Pinpoint the cell where the given text exists, returning its (x, y) midpoint coordinate. 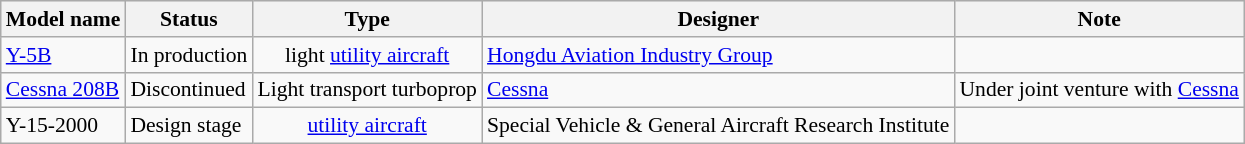
Type (367, 19)
Cessna (718, 90)
Discontinued (188, 90)
utility aircraft (367, 126)
Status (188, 19)
In production (188, 55)
Designer (718, 19)
Light transport turboprop (367, 90)
Y-5B (64, 55)
Hongdu Aviation Industry Group (718, 55)
Special Vehicle & General Aircraft Research Institute (718, 126)
Note (1099, 19)
Design stage (188, 126)
Y-15-2000 (64, 126)
light utility aircraft (367, 55)
Under joint venture with Cessna (1099, 90)
Model name (64, 19)
Cessna 208B (64, 90)
